Return (x, y) of the center of cell containing provided text 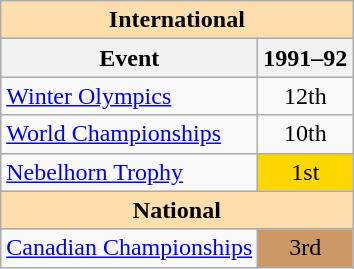
1st (306, 172)
Event (130, 58)
Canadian Championships (130, 248)
10th (306, 134)
3rd (306, 248)
1991–92 (306, 58)
World Championships (130, 134)
International (177, 20)
Nebelhorn Trophy (130, 172)
12th (306, 96)
National (177, 210)
Winter Olympics (130, 96)
